Scan for the cell matching the given text and deliver its [X, Y] coordinate at center. 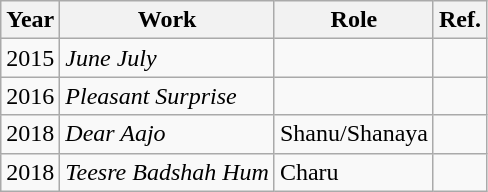
2016 [30, 96]
Role [354, 20]
Ref. [460, 20]
Shanu/Shanaya [354, 134]
Dear Aajo [168, 134]
Charu [354, 172]
June July [168, 58]
2015 [30, 58]
Work [168, 20]
Year [30, 20]
Teesre Badshah Hum [168, 172]
Pleasant Surprise [168, 96]
